Search for the cell housing the specified text and yield its [X, Y] center coordinate. 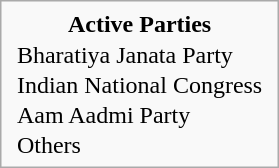
Indian National Congress [139, 86]
Active Parties [139, 24]
Aam Aadmi Party [139, 116]
Bharatiya Janata Party [139, 56]
Others [139, 146]
